Provide the (x, y) coordinate of the cell's center where the given text is located.  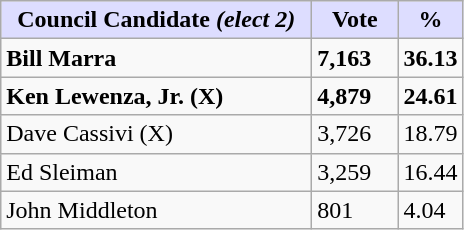
Dave Cassivi (X) (156, 134)
Bill Marra (156, 58)
16.44 (430, 172)
18.79 (430, 134)
3,259 (355, 172)
John Middleton (156, 210)
4,879 (355, 96)
24.61 (430, 96)
Ed Sleiman (156, 172)
36.13 (430, 58)
801 (355, 210)
Vote (355, 20)
Council Candidate (elect 2) (156, 20)
7,163 (355, 58)
4.04 (430, 210)
% (430, 20)
3,726 (355, 134)
Ken Lewenza, Jr. (X) (156, 96)
